Search for the cell housing the specified text and yield its (x, y) center coordinate. 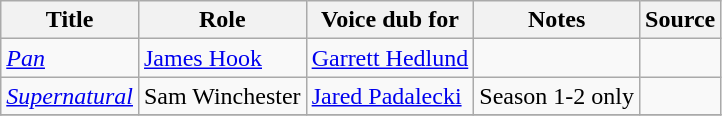
Supernatural (70, 96)
Pan (70, 58)
Title (70, 20)
Notes (557, 20)
Sam Winchester (222, 96)
Role (222, 20)
Source (680, 20)
Voice dub for (390, 20)
James Hook (222, 58)
Season 1-2 only (557, 96)
Jared Padalecki (390, 96)
Garrett Hedlund (390, 58)
